Return [X, Y] of the center of cell containing provided text 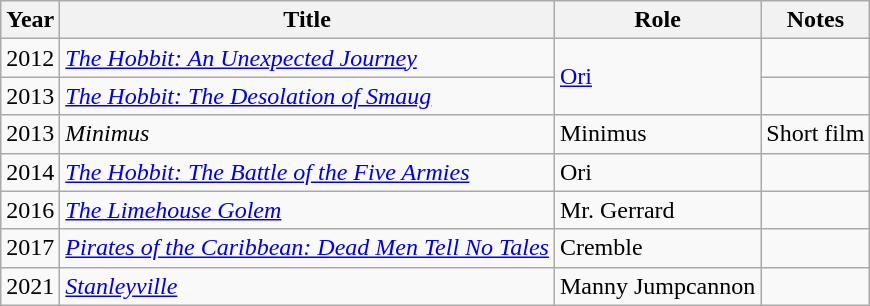
Cremble [657, 248]
The Hobbit: The Battle of the Five Armies [308, 172]
Stanleyville [308, 286]
Manny Jumpcannon [657, 286]
The Limehouse Golem [308, 210]
Pirates of the Caribbean: Dead Men Tell No Tales [308, 248]
2021 [30, 286]
2014 [30, 172]
2016 [30, 210]
The Hobbit: An Unexpected Journey [308, 58]
Year [30, 20]
Role [657, 20]
2017 [30, 248]
2012 [30, 58]
Short film [816, 134]
Mr. Gerrard [657, 210]
Title [308, 20]
Notes [816, 20]
The Hobbit: The Desolation of Smaug [308, 96]
